From the cell containing the given text, extract its center point as [x, y] coordinate. 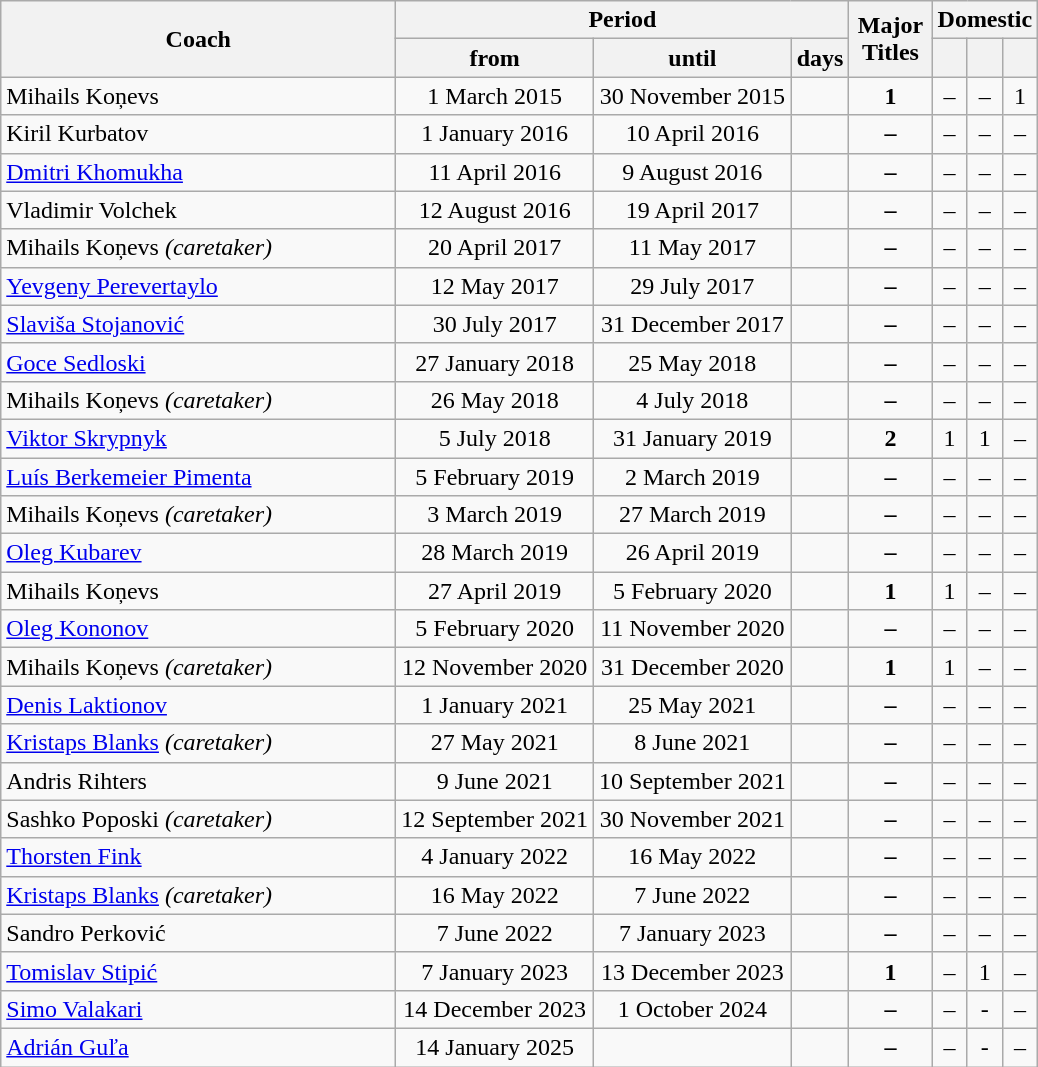
5 July 2018 [495, 438]
1 October 2024 [693, 1009]
28 March 2019 [495, 553]
5 February 2019 [495, 477]
30 July 2017 [495, 324]
Domestic [985, 20]
25 May 2018 [693, 362]
19 April 2017 [693, 210]
11 May 2017 [693, 248]
Dmitri Khomukha [198, 172]
31 December 2017 [693, 324]
2 [890, 438]
Thorsten Fink [198, 857]
3 March 2019 [495, 515]
1 March 2015 [495, 96]
Andris Rihters [198, 781]
until [693, 58]
Period [622, 20]
8 June 2021 [693, 743]
9 June 2021 [495, 781]
Denis Laktionov [198, 705]
12 September 2021 [495, 819]
Oleg Kononov [198, 629]
27 March 2019 [693, 515]
1 January 2016 [495, 134]
Viktor Skrypnyk [198, 438]
Slaviša Stojanović [198, 324]
27 May 2021 [495, 743]
4 January 2022 [495, 857]
11 November 2020 [693, 629]
31 December 2020 [693, 667]
29 July 2017 [693, 286]
26 April 2019 [693, 553]
Adrián Guľa [198, 1047]
Oleg Kubarev [198, 553]
1 January 2021 [495, 705]
2 March 2019 [693, 477]
12 August 2016 [495, 210]
MajorTitles [890, 39]
12 November 2020 [495, 667]
20 April 2017 [495, 248]
4 July 2018 [693, 400]
14 December 2023 [495, 1009]
10 September 2021 [693, 781]
Luís Berkemeier Pimenta [198, 477]
9 August 2016 [693, 172]
14 January 2025 [495, 1047]
30 November 2021 [693, 819]
Simo Valakari [198, 1009]
Kiril Kurbatov [198, 134]
27 April 2019 [495, 591]
13 December 2023 [693, 971]
Sandro Perković [198, 933]
Coach [198, 39]
Sashko Poposki (caretaker) [198, 819]
25 May 2021 [693, 705]
30 November 2015 [693, 96]
11 April 2016 [495, 172]
26 May 2018 [495, 400]
10 April 2016 [693, 134]
Tomislav Stipić [198, 971]
Goce Sedloski [198, 362]
Yevgeny Perevertaylo [198, 286]
days [820, 58]
from [495, 58]
31 January 2019 [693, 438]
27 January 2018 [495, 362]
12 May 2017 [495, 286]
Vladimir Volchek [198, 210]
